Return [X, Y] of the center of cell containing provided text 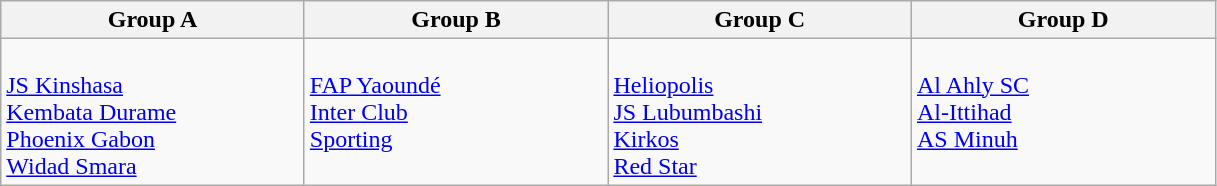
Group A [153, 20]
Al Ahly SC Al-Ittihad AS Minuh [1063, 112]
Group C [760, 20]
JS Kinshasa Kembata Durame Phoenix Gabon Widad Smara [153, 112]
Group B [456, 20]
Heliopolis JS Lubumbashi Kirkos Red Star [760, 112]
FAP Yaoundé Inter Club Sporting [456, 112]
Group D [1063, 20]
